Find where the given text appears and provide that cell's center as (x, y) coordinate. 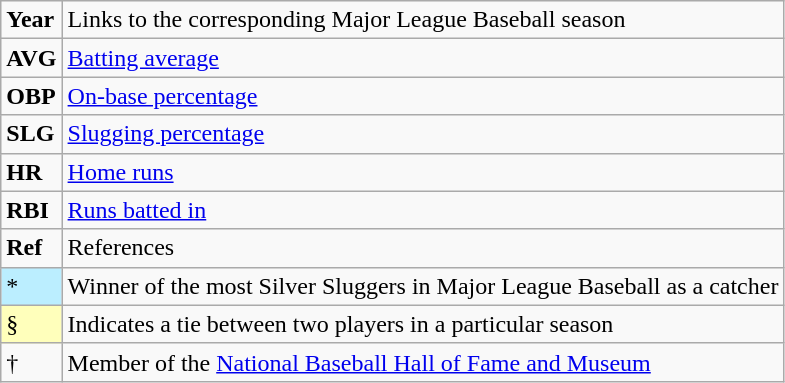
Home runs (423, 172)
Runs batted in (423, 210)
OBP (32, 96)
Indicates a tie between two players in a particular season (423, 324)
Links to the corresponding Major League Baseball season (423, 20)
RBI (32, 210)
* (32, 286)
Batting average (423, 58)
§ (32, 324)
Slugging percentage (423, 134)
HR (32, 172)
Year (32, 20)
Member of the National Baseball Hall of Fame and Museum (423, 362)
On-base percentage (423, 96)
Winner of the most Silver Sluggers in Major League Baseball as a catcher (423, 286)
SLG (32, 134)
† (32, 362)
References (423, 248)
Ref (32, 248)
AVG (32, 58)
